Scan for the cell matching the given text and deliver its [X, Y] coordinate at center. 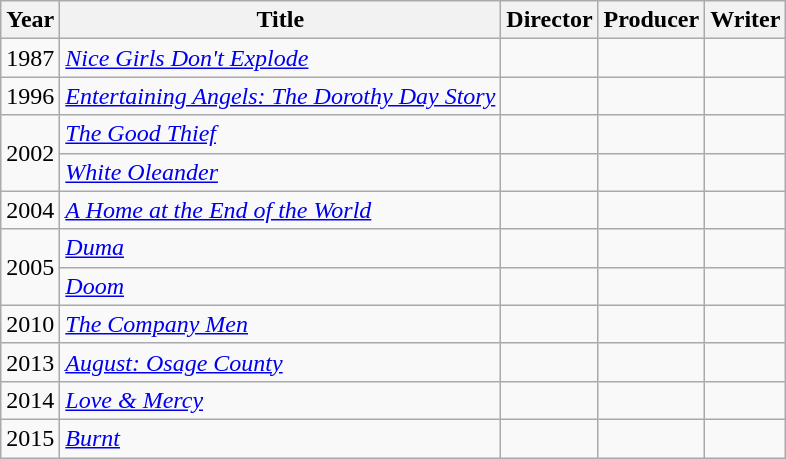
Title [280, 20]
2014 [30, 400]
Writer [746, 20]
2013 [30, 362]
Love & Mercy [280, 400]
1996 [30, 96]
The Company Men [280, 324]
The Good Thief [280, 134]
Nice Girls Don't Explode [280, 58]
White Oleander [280, 172]
Producer [652, 20]
Year [30, 20]
Entertaining Angels: The Dorothy Day Story [280, 96]
2010 [30, 324]
Duma [280, 248]
2015 [30, 438]
Doom [280, 286]
1987 [30, 58]
Burnt [280, 438]
August: Osage County [280, 362]
2005 [30, 267]
Director [550, 20]
2004 [30, 210]
2002 [30, 153]
A Home at the End of the World [280, 210]
